Return the (x, y) coordinate for the center point of the cell that contains the specified text.  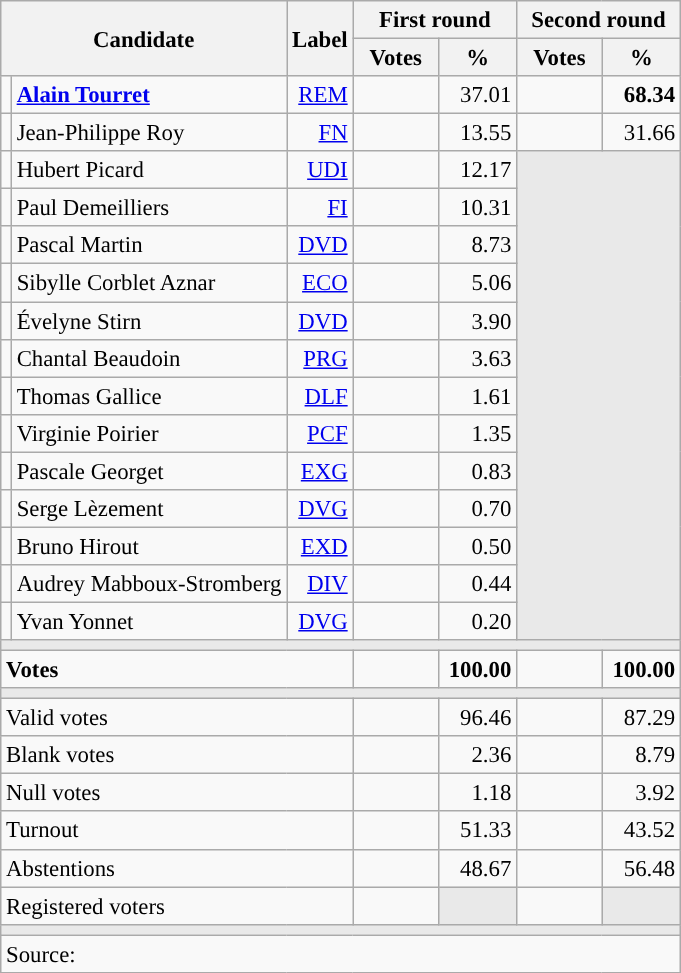
Source: (341, 954)
UDI (320, 170)
Paul Demeilliers (148, 208)
Registered voters (177, 906)
PRG (320, 358)
0.44 (478, 584)
Audrey Mabboux-Stromberg (148, 584)
96.46 (478, 718)
48.67 (478, 868)
13.55 (478, 133)
5.06 (478, 283)
FN (320, 133)
Bruno Hirout (148, 546)
Alain Tourret (148, 95)
Hubert Picard (148, 170)
1.35 (478, 433)
Chantal Beaudoin (148, 358)
1.18 (478, 793)
0.70 (478, 509)
DLF (320, 396)
Second round (599, 20)
Pascal Martin (148, 245)
43.52 (641, 831)
Pascale Georget (148, 471)
Yvan Yonnet (148, 621)
EXD (320, 546)
Sibylle Corblet Aznar (148, 283)
8.73 (478, 245)
Jean-Philippe Roy (148, 133)
ECO (320, 283)
3.63 (478, 358)
3.92 (641, 793)
First round (435, 20)
PCF (320, 433)
Turnout (177, 831)
Évelyne Stirn (148, 321)
31.66 (641, 133)
Serge Lèzement (148, 509)
Abstentions (177, 868)
REM (320, 95)
37.01 (478, 95)
2.36 (478, 755)
0.50 (478, 546)
0.20 (478, 621)
51.33 (478, 831)
Virginie Poirier (148, 433)
56.48 (641, 868)
12.17 (478, 170)
3.90 (478, 321)
Valid votes (177, 718)
Blank votes (177, 755)
8.79 (641, 755)
1.61 (478, 396)
68.34 (641, 95)
0.83 (478, 471)
Null votes (177, 793)
Thomas Gallice (148, 396)
FI (320, 208)
10.31 (478, 208)
Label (320, 38)
Candidate (144, 38)
DIV (320, 584)
EXG (320, 471)
87.29 (641, 718)
